Identify which cell holds the provided text, then report its [x, y] central coordinate. 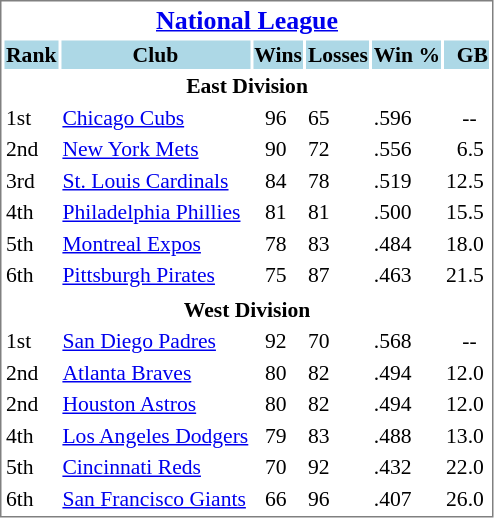
Los Angeles Dodgers [156, 436]
84 [278, 180]
79 [278, 436]
St. Louis Cardinals [156, 180]
3rd [30, 180]
West Division [246, 310]
East Division [246, 86]
Philadelphia Phillies [156, 212]
65 [338, 118]
.596 [406, 118]
.407 [406, 498]
New York Mets [156, 149]
Atlanta Braves [156, 372]
Rank [30, 54]
.432 [406, 467]
Losses [338, 54]
GB [468, 54]
Houston Astros [156, 404]
72 [338, 149]
Club [156, 54]
.484 [406, 244]
75 [278, 275]
90 [278, 149]
Chicago Cubs [156, 118]
National League [246, 20]
13.0 [468, 436]
Pittsburgh Pirates [156, 275]
.500 [406, 212]
San Diego Padres [156, 341]
Win % [406, 54]
22.0 [468, 467]
66 [278, 498]
87 [338, 275]
15.5 [468, 212]
.463 [406, 275]
26.0 [468, 498]
Wins [278, 54]
.488 [406, 436]
18.0 [468, 244]
21.5 [468, 275]
Cincinnati Reds [156, 467]
San Francisco Giants [156, 498]
12.5 [468, 180]
.568 [406, 341]
6.5 [468, 149]
.556 [406, 149]
.519 [406, 180]
Montreal Expos [156, 244]
